Locate the cell with the specified text and output its (x, y) center coordinate. 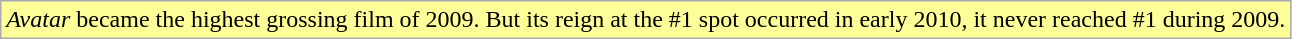
Avatar became the highest grossing film of 2009. But its reign at the #1 spot occurred in early 2010, it never reached #1 during 2009. (646, 20)
